For the text-containing cell, return its midpoint in [X, Y] coordinate format. 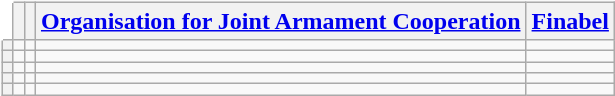
Organisation for Joint Armament Cooperation [280, 21]
Finabel [570, 21]
